For the text-containing cell, return its midpoint in (X, Y) coordinate format. 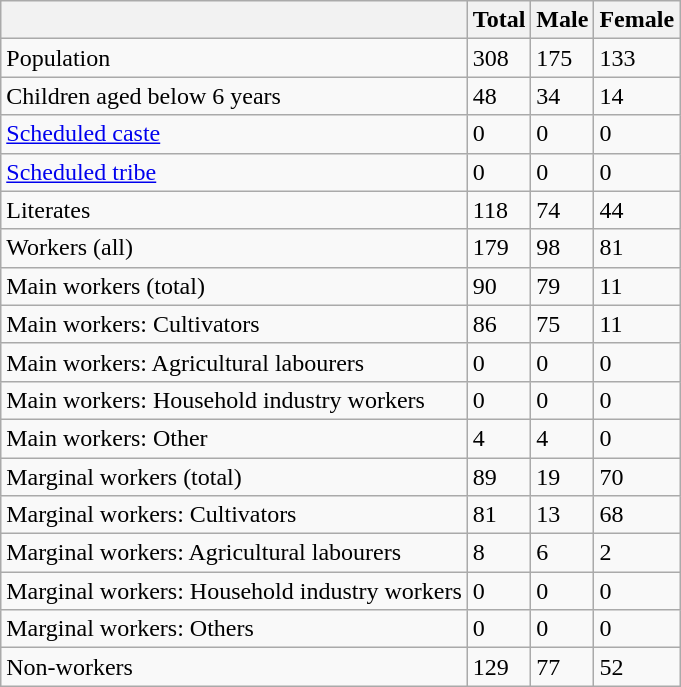
68 (637, 515)
Main workers: Other (234, 438)
74 (562, 210)
Population (234, 58)
Main workers: Cultivators (234, 324)
Total (499, 20)
52 (637, 667)
6 (562, 553)
179 (499, 248)
Workers (all) (234, 248)
90 (499, 286)
34 (562, 96)
2 (637, 553)
Marginal workers: Household industry workers (234, 591)
Main workers: Agricultural labourers (234, 362)
19 (562, 477)
133 (637, 58)
Literates (234, 210)
Marginal workers: Others (234, 629)
118 (499, 210)
308 (499, 58)
Male (562, 20)
Marginal workers: Cultivators (234, 515)
70 (637, 477)
Main workers (total) (234, 286)
Scheduled tribe (234, 172)
13 (562, 515)
44 (637, 210)
175 (562, 58)
77 (562, 667)
129 (499, 667)
Children aged below 6 years (234, 96)
Marginal workers: Agricultural labourers (234, 553)
89 (499, 477)
86 (499, 324)
Female (637, 20)
Scheduled caste (234, 134)
Non-workers (234, 667)
Marginal workers (total) (234, 477)
48 (499, 96)
98 (562, 248)
79 (562, 286)
75 (562, 324)
8 (499, 553)
14 (637, 96)
Main workers: Household industry workers (234, 400)
